Output the [X, Y] coordinate of the center of the cell containing the given text.  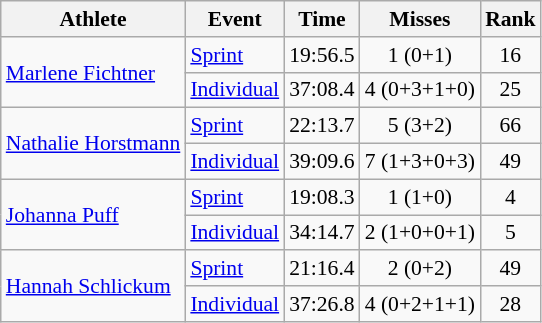
Rank [510, 19]
Nathalie Horstmann [94, 144]
39:09.6 [322, 162]
19:08.3 [322, 197]
7 (1+3+0+3) [420, 162]
1 (1+0) [420, 197]
37:08.4 [322, 90]
Event [234, 19]
34:14.7 [322, 233]
Misses [420, 19]
22:13.7 [322, 126]
28 [510, 304]
37:26.8 [322, 304]
4 (0+2+1+1) [420, 304]
2 (1+0+0+1) [420, 233]
4 (0+3+1+0) [420, 90]
5 (3+2) [420, 126]
2 (0+2) [420, 269]
Marlene Fichtner [94, 72]
66 [510, 126]
1 (0+1) [420, 55]
19:56.5 [322, 55]
21:16.4 [322, 269]
16 [510, 55]
Hannah Schlickum [94, 286]
25 [510, 90]
Johanna Puff [94, 214]
4 [510, 197]
Athlete [94, 19]
5 [510, 233]
Time [322, 19]
